Return the (x, y) coordinate for the center point of the cell that contains the specified text.  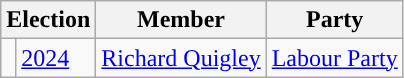
Election (48, 20)
Party (334, 20)
Richard Quigley (181, 58)
Labour Party (334, 58)
2024 (56, 58)
Member (181, 20)
